Find where the given text appears and provide that cell's center as [x, y] coordinate. 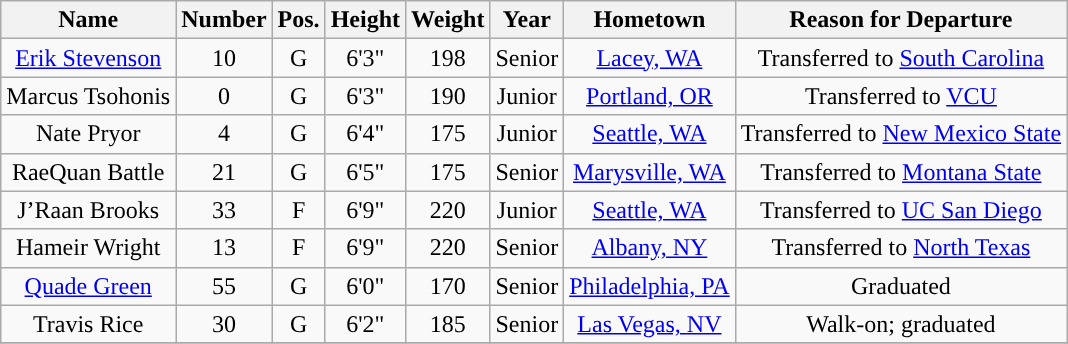
Quade Green [88, 286]
Hameir Wright [88, 248]
13 [224, 248]
Erik Stevenson [88, 58]
Graduated [900, 286]
0 [224, 96]
6'0" [365, 286]
Year [527, 20]
J’Raan Brooks [88, 210]
Las Vegas, NV [650, 324]
Transferred to VCU [900, 96]
30 [224, 324]
170 [448, 286]
6'2" [365, 324]
Travis Rice [88, 324]
198 [448, 58]
Number [224, 20]
6'5" [365, 172]
Marcus Tsohonis [88, 96]
Name [88, 20]
Walk-on; graduated [900, 324]
55 [224, 286]
185 [448, 324]
Marysville, WA [650, 172]
190 [448, 96]
Height [365, 20]
10 [224, 58]
Philadelphia, PA [650, 286]
Transferred to South Carolina [900, 58]
Transferred to Montana State [900, 172]
Transferred to North Texas [900, 248]
6'4" [365, 134]
Weight [448, 20]
Albany, NY [650, 248]
Transferred to New Mexico State [900, 134]
Pos. [298, 20]
Reason for Departure [900, 20]
RaeQuan Battle [88, 172]
33 [224, 210]
Hometown [650, 20]
Lacey, WA [650, 58]
21 [224, 172]
Transferred to UC San Diego [900, 210]
4 [224, 134]
Nate Pryor [88, 134]
Portland, OR [650, 96]
